From the cell containing the given text, extract its center point as [x, y] coordinate. 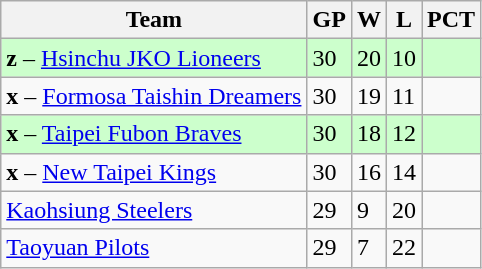
W [368, 20]
GP [329, 20]
19 [368, 96]
Kaohsiung Steelers [154, 210]
z – Hsinchu JKO Lioneers [154, 58]
10 [404, 58]
18 [368, 134]
12 [404, 134]
x – Formosa Taishin Dreamers [154, 96]
L [404, 20]
11 [404, 96]
9 [368, 210]
x – New Taipei Kings [154, 172]
22 [404, 248]
x – Taipei Fubon Braves [154, 134]
16 [368, 172]
Taoyuan Pilots [154, 248]
14 [404, 172]
PCT [452, 20]
7 [368, 248]
Team [154, 20]
